Capture the cell that displays the provided text and extract its (X, Y) central coordinate. 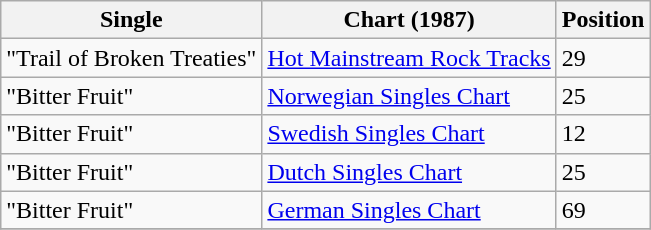
Position (603, 20)
69 (603, 210)
Single (132, 20)
German Singles Chart (409, 210)
Swedish Singles Chart (409, 134)
Dutch Singles Chart (409, 172)
29 (603, 58)
Norwegian Singles Chart (409, 96)
"Trail of Broken Treaties" (132, 58)
Chart (1987) (409, 20)
Hot Mainstream Rock Tracks (409, 58)
12 (603, 134)
